Extract the (x, y) coordinate from the center of the cell holding the provided text.  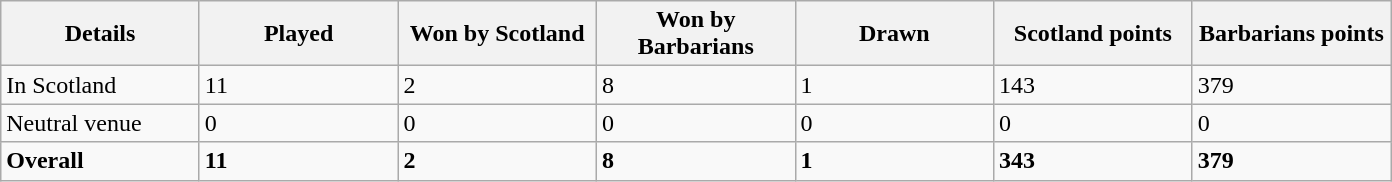
Barbarians points (1292, 34)
Scotland points (1094, 34)
Won by Scotland (498, 34)
Drawn (894, 34)
Won by Barbarians (696, 34)
Overall (100, 161)
Played (298, 34)
143 (1094, 85)
343 (1094, 161)
In Scotland (100, 85)
Neutral venue (100, 123)
Details (100, 34)
